Locate the cell with the specified text and output its (X, Y) center coordinate. 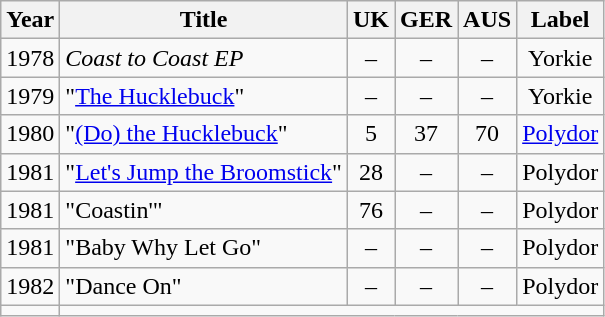
Year (30, 20)
"Baby Why Let Go" (204, 248)
5 (370, 134)
"Coastin'" (204, 210)
70 (488, 134)
"Let's Jump the Broomstick" (204, 172)
"(Do) the Hucklebuck" (204, 134)
UK (370, 20)
1979 (30, 96)
76 (370, 210)
28 (370, 172)
"The Hucklebuck" (204, 96)
AUS (488, 20)
Coast to Coast EP (204, 58)
1980 (30, 134)
GER (426, 20)
"Dance On" (204, 286)
1982 (30, 286)
Title (204, 20)
Label (560, 20)
37 (426, 134)
1978 (30, 58)
